Return the (x, y) coordinate for the center point of the cell that contains the specified text.  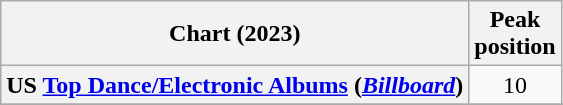
10 (515, 85)
Chart (2023) (235, 34)
Peakposition (515, 34)
US Top Dance/Electronic Albums (Billboard) (235, 85)
